Output the [x, y] coordinate of the center of the cell containing the given text.  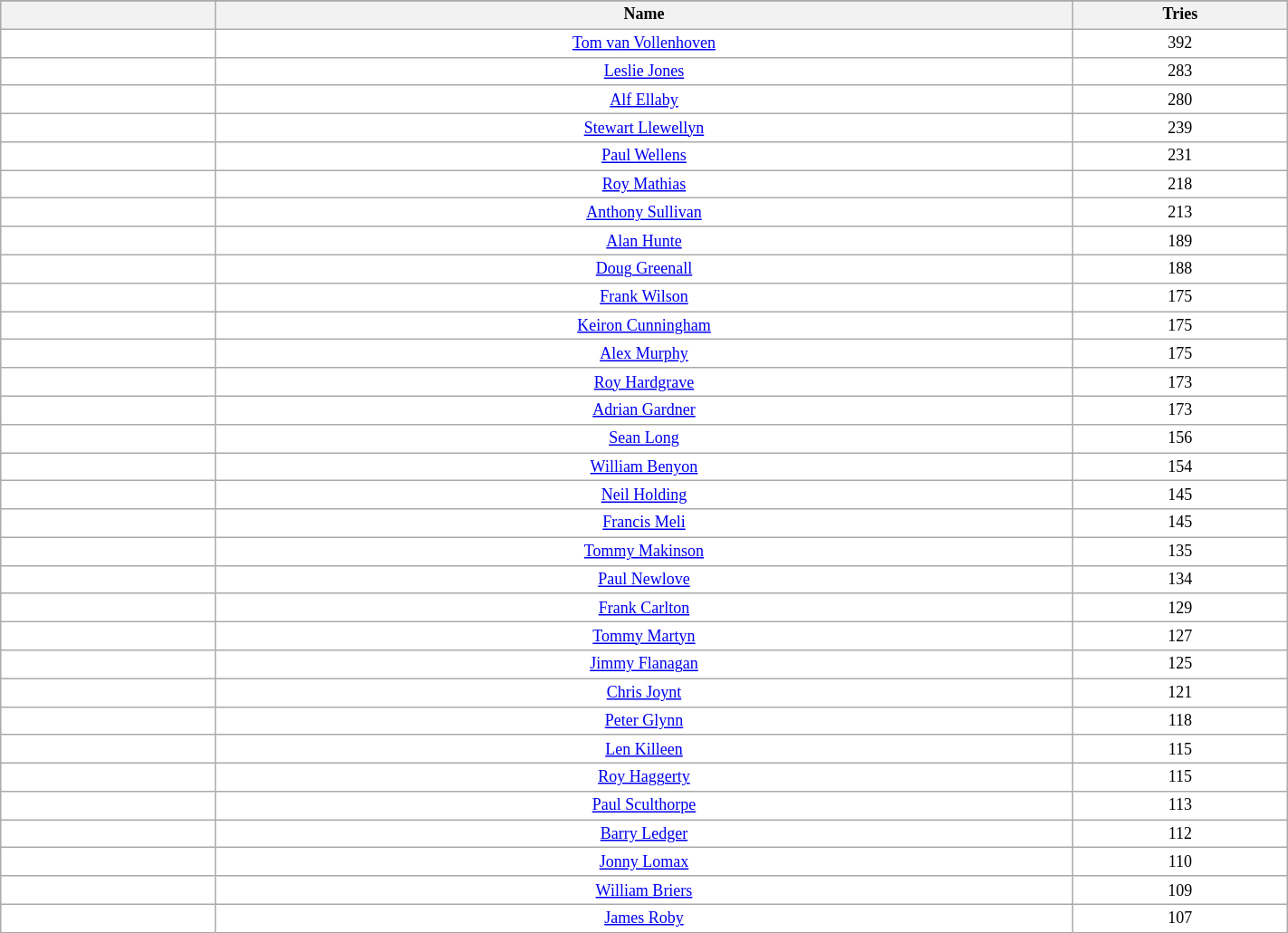
William Benyon [643, 467]
129 [1179, 607]
Anthony Sullivan [643, 212]
Stewart Llewellyn [643, 127]
392 [1179, 43]
218 [1179, 185]
118 [1179, 721]
Alan Hunte [643, 241]
135 [1179, 551]
James Roby [643, 919]
Jimmy Flanagan [643, 665]
Paul Sculthorpe [643, 806]
134 [1179, 580]
Alex Murphy [643, 353]
Tommy Makinson [643, 551]
Keiron Cunningham [643, 326]
Sean Long [643, 438]
Roy Hardgrave [643, 382]
Tommy Martyn [643, 636]
154 [1179, 467]
Jonny Lomax [643, 862]
189 [1179, 241]
283 [1179, 71]
Alf Ellaby [643, 100]
109 [1179, 890]
Len Killeen [643, 748]
127 [1179, 636]
Tries [1179, 14]
Tom van Vollenhoven [643, 43]
125 [1179, 665]
Doug Greenall [643, 268]
110 [1179, 862]
Leslie Jones [643, 71]
Francis Meli [643, 524]
Adrian Gardner [643, 409]
Paul Wellens [643, 156]
280 [1179, 100]
Neil Holding [643, 495]
Chris Joynt [643, 692]
Roy Haggerty [643, 777]
Frank Carlton [643, 607]
188 [1179, 268]
Roy Mathias [643, 185]
Paul Newlove [643, 580]
231 [1179, 156]
121 [1179, 692]
William Briers [643, 890]
Frank Wilson [643, 297]
113 [1179, 806]
112 [1179, 833]
239 [1179, 127]
Peter Glynn [643, 721]
Barry Ledger [643, 833]
Name [643, 14]
107 [1179, 919]
156 [1179, 438]
213 [1179, 212]
